Extract the (x, y) coordinate from the center of the cell holding the provided text.  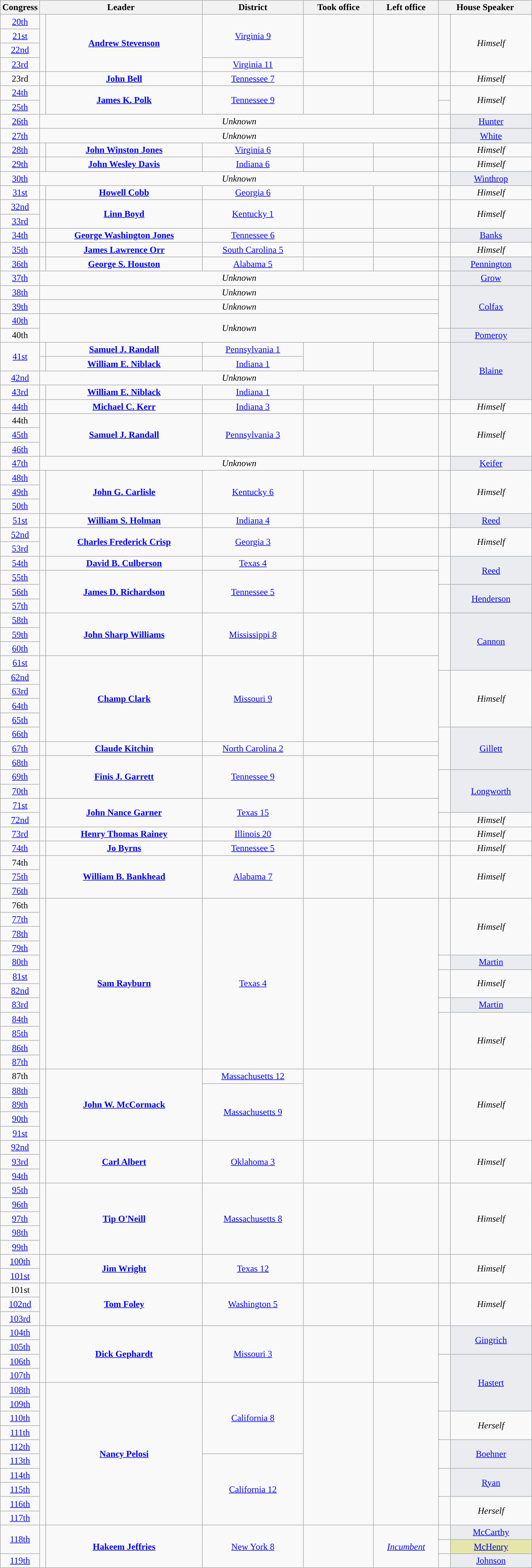
91st (20, 1133)
Missouri 3 (253, 1354)
John Winston Jones (124, 150)
64th (20, 706)
John Wesley Davis (124, 164)
John G. Carlisle (124, 492)
35th (20, 250)
24th (20, 93)
68th (20, 763)
111th (20, 1432)
Hakeem Jeffries (124, 1546)
John Sharp Williams (124, 634)
Mississippi 8 (253, 634)
Pennington (491, 264)
57th (20, 606)
Hunter (491, 121)
110th (20, 1418)
85th (20, 1033)
98th (20, 1233)
James K. Polk (124, 100)
26th (20, 121)
92nd (20, 1148)
Pennsylvania 3 (253, 435)
36th (20, 264)
119th (20, 1561)
118th (20, 1539)
William B. Bankhead (124, 876)
Tennessee 7 (253, 79)
117th (20, 1518)
Georgia 6 (253, 193)
Kentucky 1 (253, 214)
41st (20, 356)
53rd (20, 549)
20th (20, 22)
47th (20, 464)
Sam Rayburn (124, 984)
Illinois 20 (253, 834)
109th (20, 1404)
Henry Thomas Rainey (124, 834)
112th (20, 1447)
Grow (491, 278)
Oklahoma 3 (253, 1162)
48th (20, 478)
60th (20, 649)
Dick Gephardt (124, 1354)
116th (20, 1504)
Howell Cobb (124, 193)
District (253, 7)
Texas 15 (253, 812)
Keifer (491, 464)
Pomeroy (491, 335)
Incumbent (406, 1546)
45th (20, 435)
38th (20, 292)
George Washington Jones (124, 235)
Nancy Pelosi (124, 1454)
43rd (20, 392)
Michael C. Kerr (124, 406)
Georgia 3 (253, 542)
70th (20, 791)
95th (20, 1190)
61st (20, 663)
94th (20, 1176)
62nd (20, 677)
114th (20, 1475)
Claude Kitchin (124, 748)
Finis J. Garrett (124, 777)
49th (20, 492)
54th (20, 563)
California 12 (253, 1489)
113th (20, 1461)
Virginia 11 (253, 64)
James D. Richardson (124, 592)
52nd (20, 535)
Ryan (491, 1482)
59th (20, 635)
Virginia 6 (253, 150)
McCarthy (491, 1532)
Cannon (491, 641)
88th (20, 1091)
34th (20, 235)
108th (20, 1390)
Colfax (491, 307)
California 8 (253, 1418)
84th (20, 1019)
Alabama 7 (253, 876)
Left office (406, 7)
75th (20, 877)
71st (20, 805)
Massachusetts 8 (253, 1219)
Missouri 9 (253, 699)
56th (20, 592)
104th (20, 1333)
Texas 12 (253, 1268)
Winthrop (491, 179)
Charles Frederick Crisp (124, 542)
Massachusetts 12 (253, 1076)
100th (20, 1261)
Indiana 6 (253, 164)
John Nance Garner (124, 812)
90th (20, 1119)
51st (20, 520)
Banks (491, 235)
Washington 5 (253, 1304)
South Carolina 5 (253, 250)
Alabama 5 (253, 264)
46th (20, 449)
Leader (121, 7)
Pennsylvania 1 (253, 349)
27th (20, 136)
Gingrich (491, 1340)
99th (20, 1247)
37th (20, 278)
93rd (20, 1162)
102nd (20, 1304)
65th (20, 720)
21st (20, 36)
North Carolina 2 (253, 748)
John Bell (124, 79)
67th (20, 748)
Kentucky 6 (253, 492)
82nd (20, 991)
Indiana 3 (253, 406)
Jim Wright (124, 1268)
83rd (20, 1005)
Gillett (491, 748)
77th (20, 920)
Tom Foley (124, 1304)
72nd (20, 820)
33rd (20, 221)
Hastert (491, 1383)
Andrew Stevenson (124, 43)
115th (20, 1489)
80th (20, 962)
Henderson (491, 599)
58th (20, 620)
William S. Holman (124, 520)
73rd (20, 834)
Linn Boyd (124, 214)
Indiana 4 (253, 520)
66th (20, 734)
Tennessee 6 (253, 235)
31st (20, 193)
Champ Clark (124, 699)
House Speaker (486, 7)
105th (20, 1347)
Boehner (491, 1454)
White (491, 136)
42nd (20, 378)
28th (20, 150)
James Lawrence Orr (124, 250)
25th (20, 107)
55th (20, 577)
Massachusetts 9 (253, 1112)
New York 8 (253, 1546)
Tip O'Neill (124, 1219)
86th (20, 1048)
97th (20, 1219)
69th (20, 777)
Johnson (491, 1561)
Longworth (491, 791)
Jo Byrns (124, 848)
Congress (20, 7)
63rd (20, 692)
Took office (338, 7)
107th (20, 1376)
50th (20, 506)
39th (20, 307)
22nd (20, 50)
79th (20, 948)
Carl Albert (124, 1162)
103rd (20, 1318)
McHenry (491, 1547)
89th (20, 1105)
John W. McCormack (124, 1104)
78th (20, 934)
30th (20, 179)
Blaine (491, 371)
96th (20, 1204)
David B. Culberson (124, 563)
32nd (20, 207)
81st (20, 976)
29th (20, 164)
106th (20, 1361)
Virginia 9 (253, 36)
George S. Houston (124, 264)
